Detect which cell encompasses the target text, then output its [X, Y] center coordinate. 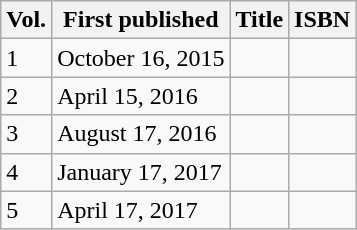
1 [26, 58]
Title [260, 20]
April 17, 2017 [141, 210]
January 17, 2017 [141, 172]
August 17, 2016 [141, 134]
3 [26, 134]
April 15, 2016 [141, 96]
2 [26, 96]
5 [26, 210]
Vol. [26, 20]
October 16, 2015 [141, 58]
ISBN [322, 20]
4 [26, 172]
First published [141, 20]
